Identify which cell holds the provided text, then report its [x, y] central coordinate. 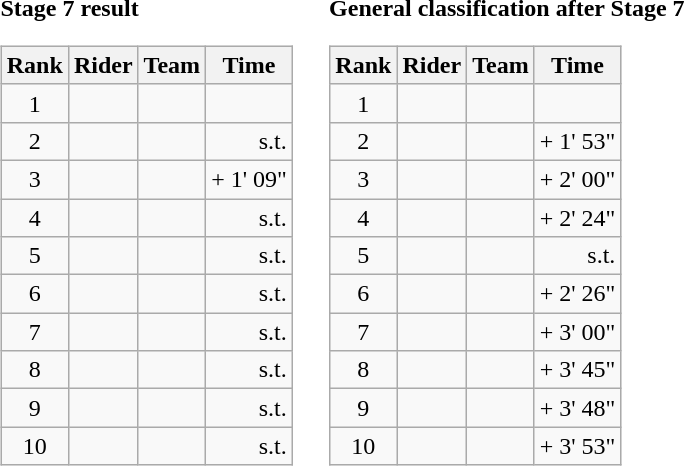
+ 3' 48" [578, 408]
+ 3' 45" [578, 370]
+ 3' 00" [578, 332]
+ 2' 00" [578, 179]
+ 1' 09" [250, 179]
+ 2' 24" [578, 217]
+ 1' 53" [578, 141]
+ 3' 53" [578, 446]
+ 2' 26" [578, 294]
